Identify which cell holds the provided text, then report its [X, Y] central coordinate. 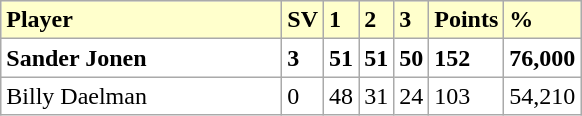
Player [142, 20]
48 [342, 96]
% [542, 20]
76,000 [542, 58]
50 [412, 58]
Billy Daelman [142, 96]
1 [342, 20]
0 [303, 96]
24 [412, 96]
Sander Jonen [142, 58]
Points [466, 20]
152 [466, 58]
103 [466, 96]
31 [376, 96]
54,210 [542, 96]
2 [376, 20]
SV [303, 20]
